Capture the cell that displays the provided text and extract its [X, Y] central coordinate. 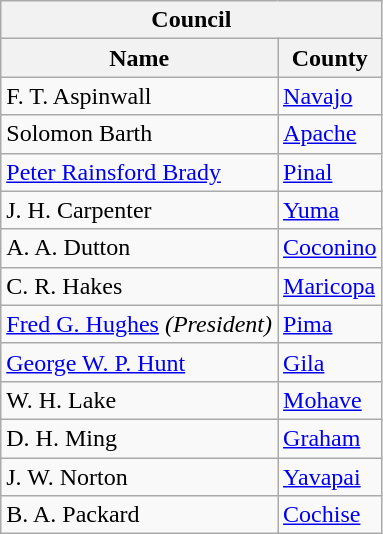
Pima [330, 324]
Mohave [330, 400]
Gila [330, 362]
Solomon Barth [140, 134]
W. H. Lake [140, 400]
B. A. Packard [140, 515]
George W. P. Hunt [140, 362]
J. W. Norton [140, 477]
Graham [330, 438]
Fred G. Hughes (President) [140, 324]
Coconino [330, 248]
Pinal [330, 172]
County [330, 58]
Yavapai [330, 477]
A. A. Dutton [140, 248]
C. R. Hakes [140, 286]
Yuma [330, 210]
Cochise [330, 515]
F. T. Aspinwall [140, 96]
Peter Rainsford Brady [140, 172]
Maricopa [330, 286]
Apache [330, 134]
J. H. Carpenter [140, 210]
Navajo [330, 96]
D. H. Ming [140, 438]
Name [140, 58]
Council [192, 20]
